From the cell containing the given text, extract its center point as (x, y) coordinate. 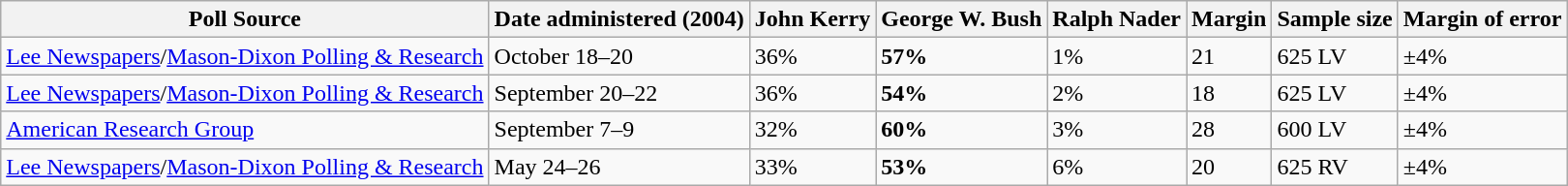
21 (1229, 56)
Margin of error (1483, 19)
28 (1229, 130)
3% (1117, 130)
September 20–22 (619, 93)
George W. Bush (962, 19)
2% (1117, 93)
Margin (1229, 19)
May 24–26 (619, 167)
Sample size (1335, 19)
6% (1117, 167)
American Research Group (245, 130)
Ralph Nader (1117, 19)
Date administered (2004) (619, 19)
57% (962, 56)
September 7–9 (619, 130)
53% (962, 167)
33% (812, 167)
John Kerry (812, 19)
60% (962, 130)
1% (1117, 56)
600 LV (1335, 130)
54% (962, 93)
20 (1229, 167)
625 RV (1335, 167)
32% (812, 130)
Poll Source (245, 19)
October 18–20 (619, 56)
18 (1229, 93)
